For the text-containing cell, return its midpoint in (X, Y) coordinate format. 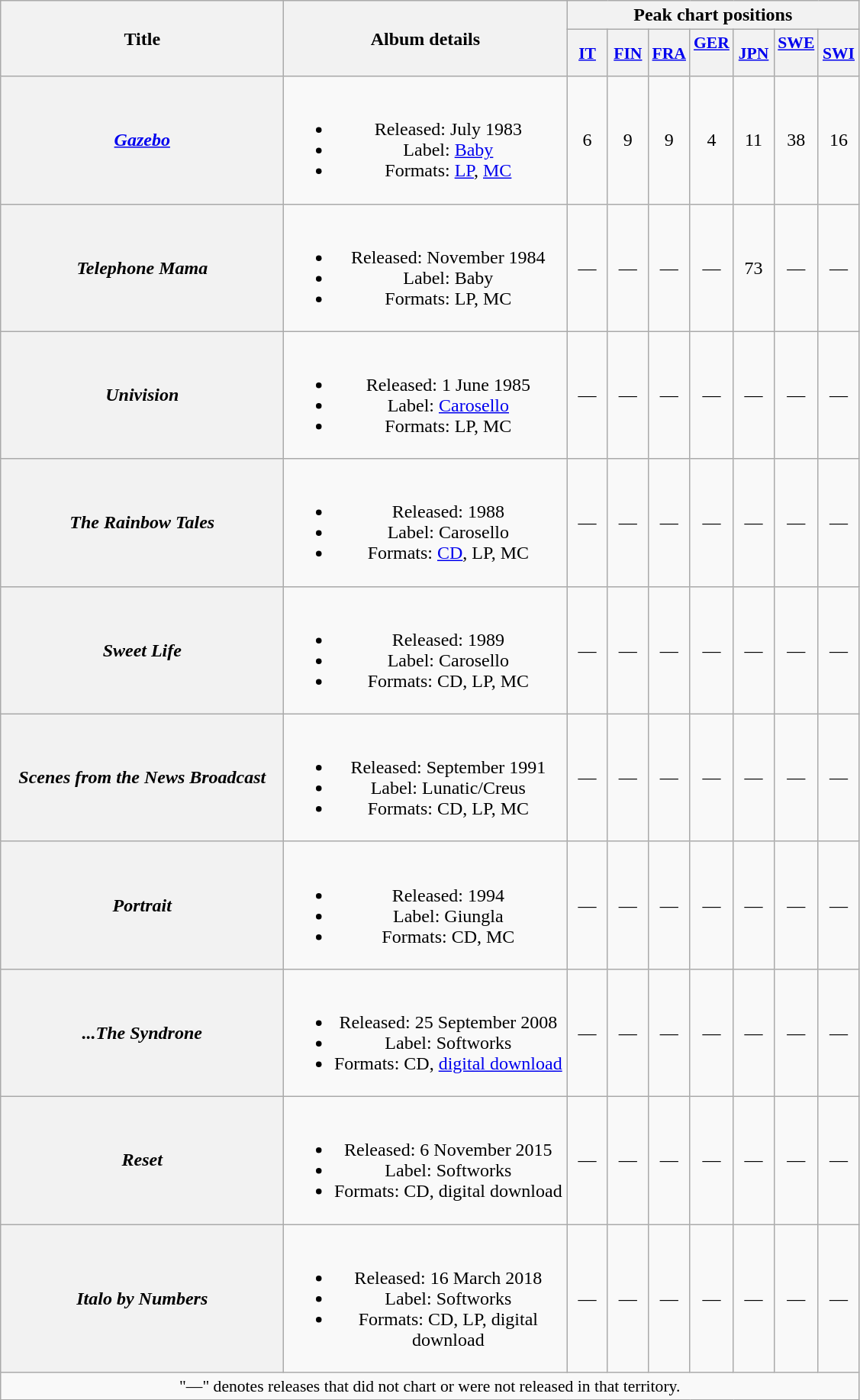
"—" denotes releases that did not chart or were not released in that territory. (430, 1386)
Released: November 1984Label: BabyFormats: LP, MC (426, 267)
Reset (142, 1160)
Peak chart positions (713, 15)
16 (838, 140)
Telephone Mama (142, 267)
Released: 1994Label: GiunglaFormats: CD, MC (426, 905)
Released: 25 September 2008Label: SoftworksFormats: CD, digital download (426, 1032)
11 (754, 140)
Scenes from the News Broadcast (142, 777)
73 (754, 267)
IT (588, 53)
Title (142, 38)
Album details (426, 38)
GER (711, 53)
Portrait (142, 905)
4 (711, 140)
FRA (669, 53)
Released: 1988Label: CaroselloFormats: CD, LP, MC (426, 522)
38 (796, 140)
The Rainbow Tales (142, 522)
Released: September 1991Label: Lunatic/CreusFormats: CD, LP, MC (426, 777)
...The Syndrone (142, 1032)
Italo by Numbers (142, 1298)
Gazebo (142, 140)
Released: 1989Label: CaroselloFormats: CD, LP, MC (426, 650)
Released: 6 November 2015Label: SoftworksFormats: CD, digital download (426, 1160)
Univision (142, 395)
Released: 1 June 1985Label: CaroselloFormats: LP, MC (426, 395)
Released: 16 March 2018Label: SoftworksFormats: CD, LP, digital download (426, 1298)
6 (588, 140)
JPN (754, 53)
Sweet Life (142, 650)
FIN (627, 53)
SWI (838, 53)
SWE (796, 53)
Released: July 1983Label: BabyFormats: LP, MC (426, 140)
